Return [x, y] of the center of cell containing provided text 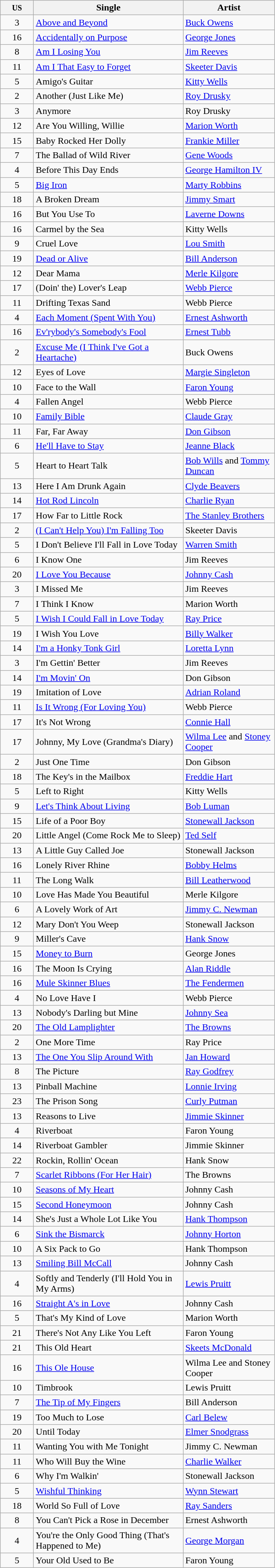
Seasons of My Heart [108, 1190]
Family Bible [108, 416]
The Prison Song [108, 1101]
Smiling Bill McCall [108, 1263]
Wynn Stewart [229, 1491]
Claude Gray [229, 416]
Second Honeymoon [108, 1204]
The Stanley Brothers [229, 515]
It's Not Wrong [108, 722]
Hot Rod Lincoln [108, 501]
The Picture [108, 1072]
Lou Smith [229, 244]
Let's Think About Living [108, 806]
Scarlet Ribbons (For Her Hair) [108, 1175]
The Old Lamplighter [108, 1027]
Billy Walker [229, 633]
George Hamilton IV [229, 170]
Money to Burn [108, 954]
Reasons to Live [108, 1116]
Charlie Walker [229, 1461]
Eyes of Love [108, 372]
He'll Have to Stay [108, 446]
Am I Losing You [108, 52]
Wanting You with Me Tonight [108, 1447]
I Know One [108, 560]
But You Use To [108, 214]
Wishful Thinking [108, 1491]
I Missed Me [108, 589]
Baby Rocked Her Dolly [108, 140]
22 [17, 1160]
Alan Riddle [229, 968]
I'm Movin' On [108, 678]
Just One Time [108, 762]
Warren Smith [229, 545]
Softly and Tenderly (I'll Hold You in My Arms) [108, 1284]
A Little Guy Called Joe [108, 850]
Jeanne Black [229, 446]
The Ballad of Wild River [108, 155]
Amigo's Guitar [108, 81]
Accidentally on Purpose [108, 37]
Dead or Alive [108, 258]
Bob Luman [229, 806]
The Tip of My Fingers [108, 1402]
Adrian Roland [229, 693]
Anymore [108, 111]
Heart to Heart Talk [108, 466]
You Can't Pick a Rose in December [108, 1520]
Clyde Beavers [229, 486]
Why I'm Walkin' [108, 1476]
A Broken Dream [108, 200]
Ev'rybody's Somebody's Fool [108, 332]
Riverboat Gambler [108, 1145]
Connie Hall [229, 722]
Are You Willing, Willie [108, 126]
Each Moment (Spent With You) [108, 317]
Charlie Ryan [229, 501]
Left to Right [108, 791]
You're the Only Good Thing (That's Happened to Me) [108, 1540]
Timbrook [108, 1387]
That's My Kind of Love [108, 1318]
Is It Wrong (For Loving You) [108, 707]
Johnny Horton [229, 1234]
Ted Self [229, 836]
Gene Woods [229, 155]
Mary Don't You Weep [108, 924]
I Wish You Love [108, 633]
World So Full of Love [108, 1506]
Curly Putman [229, 1101]
Jan Howard [229, 1057]
Lonely River Rhine [108, 865]
Far, Far Away [108, 431]
Big Iron [108, 185]
Life of a Poor Boy [108, 821]
Here I Am Drunk Again [108, 486]
Who Will Buy the Wine [108, 1461]
Lonnie Irving [229, 1086]
She's Just a Whole Lot Like You [108, 1219]
Pinball Machine [108, 1086]
The Long Walk [108, 880]
(I Can't Help You) I'm Falling Too [108, 530]
This Old Heart [108, 1347]
How Far to Little Rock [108, 515]
Artist [229, 8]
Nobody's Darling but Mine [108, 1013]
I'm Gettin' Better [108, 663]
Until Today [108, 1432]
Drifting Texas Sand [108, 303]
A Six Pack to Go [108, 1249]
Too Much to Lose [108, 1417]
Ernest Tubb [229, 332]
The Moon Is Crying [108, 968]
Your Old Used to Be [108, 1560]
Rockin, Rollin' Ocean [108, 1160]
No Love Have I [108, 998]
Frankie Miller [229, 140]
Laverne Downs [229, 214]
Above and Beyond [108, 22]
Single [108, 8]
Elmer Snodgrass [229, 1432]
The Fendermen [229, 983]
Carmel by the Sea [108, 229]
Jimmy Smart [229, 200]
Fallen Angel [108, 401]
The Key's in the Mailbox [108, 777]
Miller's Cave [108, 939]
I Wish I Could Fall in Love Today [108, 619]
Bobby Helms [229, 865]
Margie Singleton [229, 372]
Carl Belew [229, 1417]
Loretta Lynn [229, 648]
Face to the Wall [108, 387]
The One You Slip Around With [108, 1057]
Little Angel (Come Rock Me to Sleep) [108, 836]
Johnny Sea [229, 1013]
Ray Godfrey [229, 1072]
Marty Robbins [229, 185]
Another (Just Like Me) [108, 96]
Cruel Love [108, 244]
I'm a Honky Tonk Girl [108, 648]
I Think I Know [108, 604]
Straight A's in Love [108, 1303]
(Doin' the) Lover's Leap [108, 288]
Imitation of Love [108, 693]
There's Not Any Like You Left [108, 1333]
Ray Sanders [229, 1506]
Bill Leatherwood [229, 880]
Mule Skinner Blues [108, 983]
Before This Day Ends [108, 170]
Love Has Made You Beautiful [108, 894]
Johnny, My Love (Grandma's Diary) [108, 742]
Skeets McDonald [229, 1347]
Sink the Bismarck [108, 1234]
A Lovely Work of Art [108, 909]
US [17, 8]
Freddie Hart [229, 777]
George Morgan [229, 1540]
One More Time [108, 1042]
Dear Mama [108, 273]
This Ole House [108, 1367]
Excuse Me (I Think I've Got a Heartache) [108, 352]
I Don't Believe I'll Fall in Love Today [108, 545]
Am I That Easy to Forget [108, 67]
I Love You Because [108, 574]
Riverboat [108, 1130]
Bob Wills and Tommy Duncan [229, 466]
23 [17, 1101]
